Provide the (X, Y) coordinate of the cell's center where the given text is located.  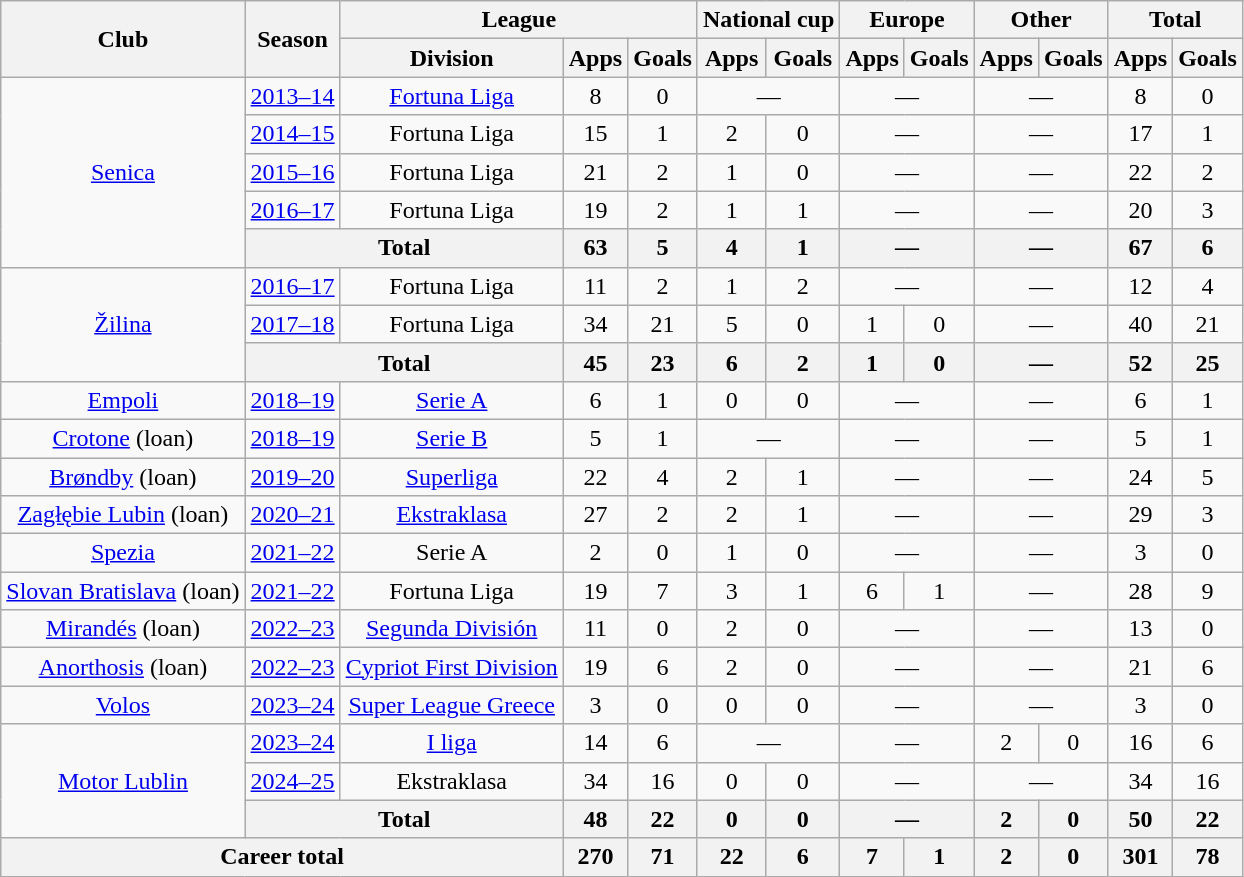
2013–14 (292, 96)
2015–16 (292, 172)
Motor Lublin (123, 781)
Segunda División (452, 629)
Other (1041, 20)
Season (292, 39)
Senica (123, 172)
13 (1140, 629)
Spezia (123, 553)
2014–15 (292, 134)
301 (1140, 857)
Volos (123, 705)
Empoli (123, 400)
25 (1208, 362)
40 (1140, 324)
63 (595, 248)
50 (1140, 819)
Anorthosis (loan) (123, 667)
Club (123, 39)
20 (1140, 210)
270 (595, 857)
14 (595, 743)
9 (1208, 591)
Mirandés (loan) (123, 629)
Serie B (452, 438)
27 (595, 515)
67 (1140, 248)
2017–18 (292, 324)
Division (452, 58)
Crotone (loan) (123, 438)
Superliga (452, 477)
29 (1140, 515)
17 (1140, 134)
2020–21 (292, 515)
12 (1140, 286)
48 (595, 819)
2019–20 (292, 477)
Cypriot First Division (452, 667)
2024–25 (292, 781)
71 (663, 857)
National cup (768, 20)
45 (595, 362)
Brøndby (loan) (123, 477)
I liga (452, 743)
23 (663, 362)
League (518, 20)
78 (1208, 857)
Super League Greece (452, 705)
Žilina (123, 324)
52 (1140, 362)
Career total (282, 857)
15 (595, 134)
Europe (907, 20)
24 (1140, 477)
28 (1140, 591)
Slovan Bratislava (loan) (123, 591)
Zagłębie Lubin (loan) (123, 515)
